Pinpoint the cell where the given text exists, returning its [X, Y] midpoint coordinate. 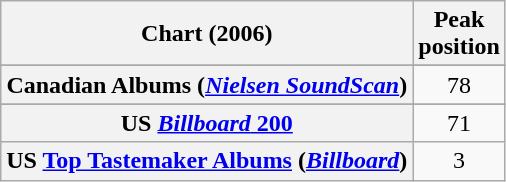
US Billboard 200 [207, 123]
3 [459, 161]
Peakposition [459, 34]
US Top Tastemaker Albums (Billboard) [207, 161]
78 [459, 85]
Canadian Albums (Nielsen SoundScan) [207, 85]
71 [459, 123]
Chart (2006) [207, 34]
